Identify which cell holds the provided text, then report its [X, Y] central coordinate. 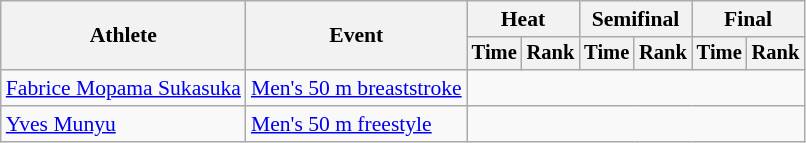
Final [748, 19]
Heat [523, 19]
Semifinal [635, 19]
Fabrice Mopama Sukasuka [124, 88]
Yves Munyu [124, 124]
Men's 50 m breaststroke [356, 88]
Men's 50 m freestyle [356, 124]
Athlete [124, 36]
Event [356, 36]
